Return [x, y] of the center of cell containing provided text 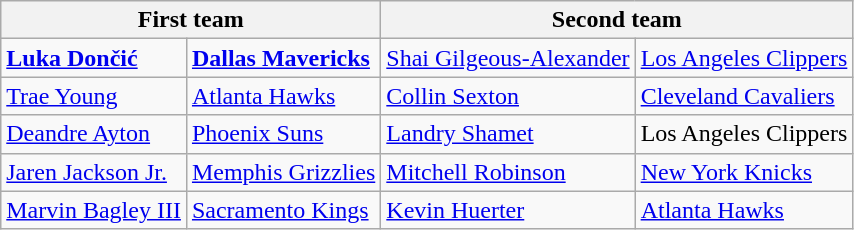
Dallas Mavericks [283, 58]
Collin Sexton [508, 96]
Kevin Huerter [508, 210]
Sacramento Kings [283, 210]
Memphis Grizzlies [283, 172]
Deandre Ayton [94, 134]
Cleveland Cavaliers [744, 96]
Luka Dončić [94, 58]
First team [191, 20]
Mitchell Robinson [508, 172]
Jaren Jackson Jr. [94, 172]
Trae Young [94, 96]
Phoenix Suns [283, 134]
New York Knicks [744, 172]
Landry Shamet [508, 134]
Marvin Bagley III [94, 210]
Shai Gilgeous-Alexander [508, 58]
Second team [617, 20]
